Provide the [X, Y] coordinate of the cell's center where the given text is located.  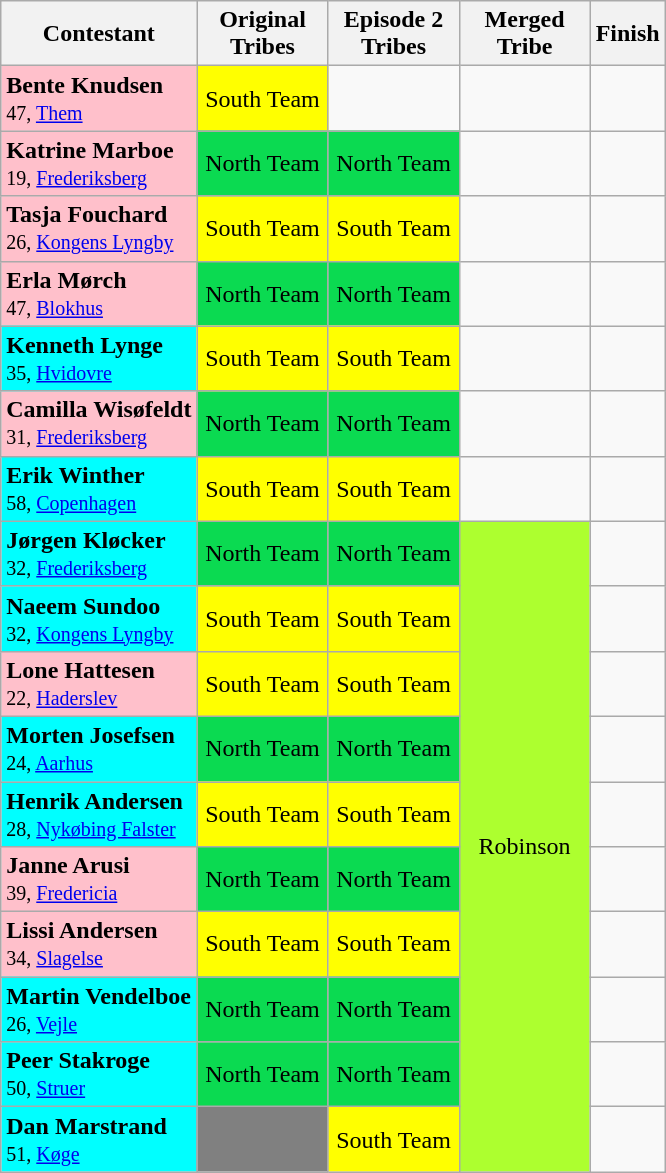
Katrine Marboe19, Frederiksberg [99, 164]
Henrik Andersen28, Nykøbing Falster [99, 814]
Dan Marstrand51, Køge [99, 1140]
OriginalTribes [262, 34]
Bente Knudsen47, Them [99, 98]
Martin Vendelboe26, Vejle [99, 1010]
Episode 2Tribes [394, 34]
Morten Josefsen24, Aarhus [99, 748]
Tasja Fouchard26, Kongens Lyngby [99, 228]
Finish [628, 34]
Erik Winther58, Copenhagen [99, 488]
Lissi Andersen34, Slagelse [99, 944]
MergedTribe [524, 34]
Erla Mørch47, Blokhus [99, 294]
Camilla Wisøfeldt31, Frederiksberg [99, 424]
Naeem Sundoo32, Kongens Lyngby [99, 618]
Contestant [99, 34]
Jørgen Kløcker32, Frederiksberg [99, 554]
Lone Hattesen22, Haderslev [99, 684]
Robinson [524, 846]
Janne Arusi39, Fredericia [99, 880]
Kenneth Lynge35, Hvidovre [99, 358]
Peer Stakroge50, Struer [99, 1074]
